From the cell containing the given text, extract its center point as [x, y] coordinate. 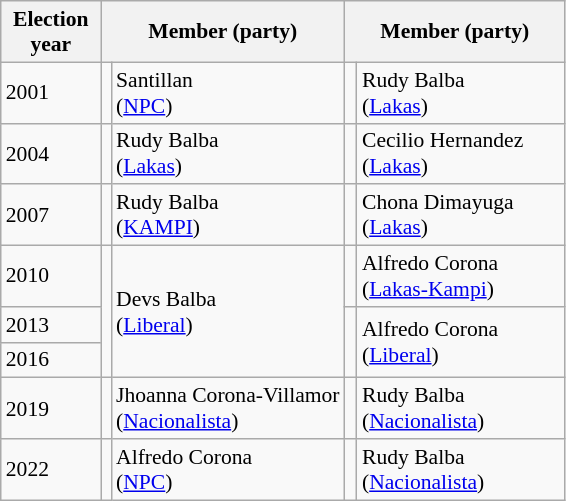
2007 [51, 216]
2019 [51, 408]
2016 [51, 360]
2022 [51, 470]
Electionyear [51, 32]
Jhoanna Corona-Villamor(Nacionalista) [228, 408]
2004 [51, 154]
Cecilio Hernandez(Lakas) [461, 154]
Chona Dimayuga(Lakas) [461, 216]
Santillan(NPC) [228, 92]
2010 [51, 276]
Rudy Balba(KAMPI) [228, 216]
Alfredo Corona(Liberal) [461, 342]
Alfredo Corona(Lakas-Kampi) [461, 276]
2001 [51, 92]
Alfredo Corona(NPC) [228, 470]
Devs Balba(Liberal) [228, 312]
2013 [51, 325]
